For the text-containing cell, return its midpoint in [x, y] coordinate format. 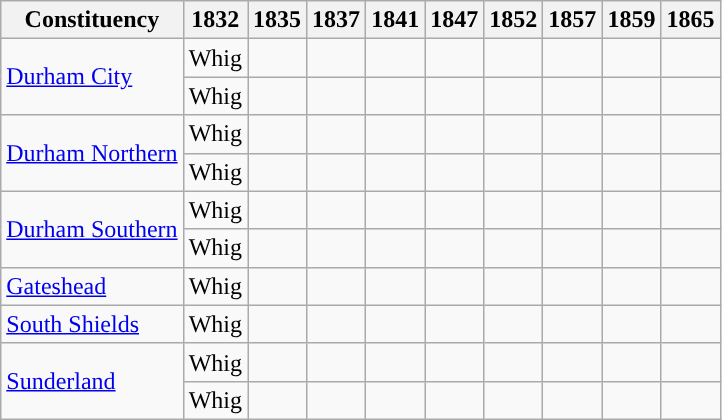
Gateshead [92, 286]
Durham Southern [92, 229]
1847 [454, 20]
Durham Northern [92, 153]
1852 [514, 20]
1837 [336, 20]
Constituency [92, 20]
1835 [278, 20]
1857 [572, 20]
1865 [690, 20]
Durham City [92, 77]
1832 [215, 20]
1841 [396, 20]
Sunderland [92, 381]
South Shields [92, 324]
1859 [632, 20]
